Identify which cell holds the provided text, then report its [X, Y] central coordinate. 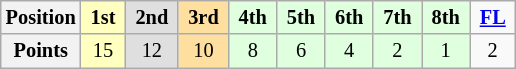
6th [349, 17]
Position [41, 17]
8 [253, 51]
FL [493, 17]
4th [253, 17]
2nd [152, 17]
5th [301, 17]
8th [446, 17]
7th [397, 17]
10 [203, 51]
Points [41, 51]
4 [349, 51]
1 [446, 51]
1st [104, 17]
6 [301, 51]
12 [152, 51]
15 [104, 51]
3rd [203, 17]
